Search for the cell housing the specified text and yield its (X, Y) center coordinate. 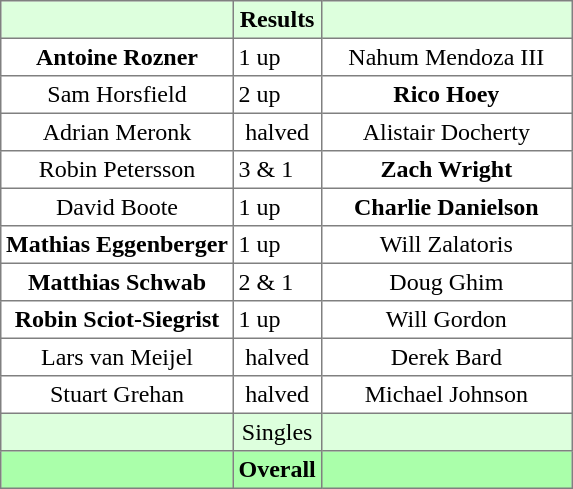
2 up (277, 95)
Sam Horsfield (117, 95)
Singles (277, 432)
Doug Ghim (446, 282)
3 & 1 (277, 170)
David Boote (117, 207)
Zach Wright (446, 170)
Stuart Grehan (117, 395)
Michael Johnson (446, 395)
Matthias Schwab (117, 282)
Overall (277, 470)
Robin Sciot-Siegrist (117, 320)
Adrian Meronk (117, 132)
Lars van Meijel (117, 357)
Rico Hoey (446, 95)
Robin Petersson (117, 170)
Antoine Rozner (117, 57)
Alistair Docherty (446, 132)
Will Zalatoris (446, 245)
Will Gordon (446, 320)
Nahum Mendoza III (446, 57)
Charlie Danielson (446, 207)
2 & 1 (277, 282)
Mathias Eggenberger (117, 245)
Derek Bard (446, 357)
Results (277, 20)
